Output the [X, Y] coordinate of the center of the cell containing the given text.  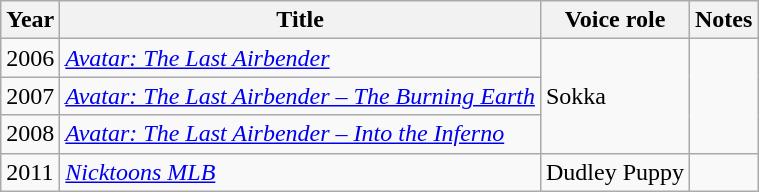
Avatar: The Last Airbender – The Burning Earth [300, 96]
Nicktoons MLB [300, 172]
2011 [30, 172]
Title [300, 20]
Dudley Puppy [614, 172]
Avatar: The Last Airbender – Into the Inferno [300, 134]
2008 [30, 134]
2007 [30, 96]
Year [30, 20]
2006 [30, 58]
Avatar: The Last Airbender [300, 58]
Voice role [614, 20]
Sokka [614, 96]
Notes [724, 20]
